Pinpoint the cell where the given text exists, returning its (x, y) midpoint coordinate. 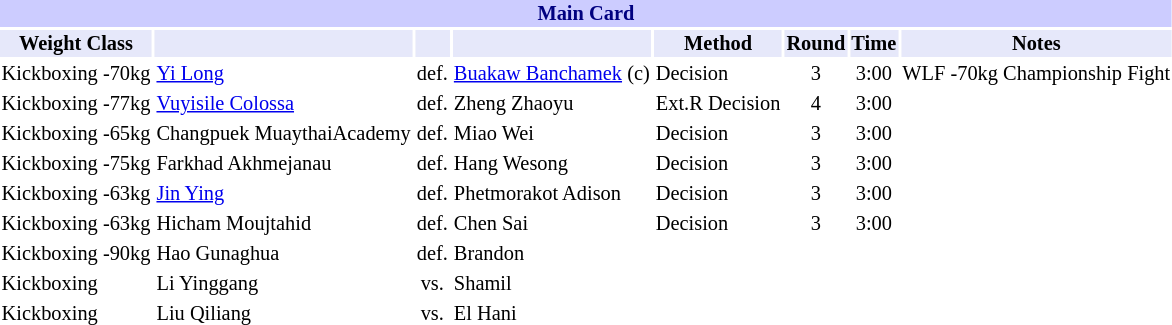
WLF -70kg Championship Fight (1036, 74)
Round (816, 44)
4 (816, 104)
Method (718, 44)
vs. (432, 284)
Chen Sai (552, 224)
Kickboxing -77kg (76, 104)
Main Card (586, 14)
Kickboxing -90kg (76, 254)
Farkhad Akhmejanau (284, 164)
Vuyisile Colossa (284, 104)
Miao Wei (552, 134)
Zheng Zhaoyu (552, 104)
Kickboxing (76, 284)
Kickboxing -70kg (76, 74)
Buakaw Banchamek (c) (552, 74)
Phetmorakot Adison (552, 194)
Li Yinggang (284, 284)
Changpuek MuaythaiAcademy (284, 134)
Kickboxing -65kg (76, 134)
Notes (1036, 44)
Weight Class (76, 44)
Time (874, 44)
Jin Ying (284, 194)
Shamil (552, 284)
Kickboxing -75kg (76, 164)
Ext.R Decision (718, 104)
Hicham Moujtahid (284, 224)
Hao Gunaghua (284, 254)
Yi Long (284, 74)
Brandon (552, 254)
Hang Wesong (552, 164)
